From the cell containing the given text, extract its center point as (x, y) coordinate. 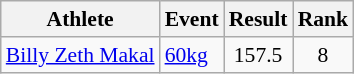
157.5 (258, 55)
60kg (192, 55)
8 (324, 55)
Result (258, 19)
Event (192, 19)
Rank (324, 19)
Athlete (80, 19)
Billy Zeth Makal (80, 55)
